Scan for the cell matching the given text and deliver its [X, Y] coordinate at center. 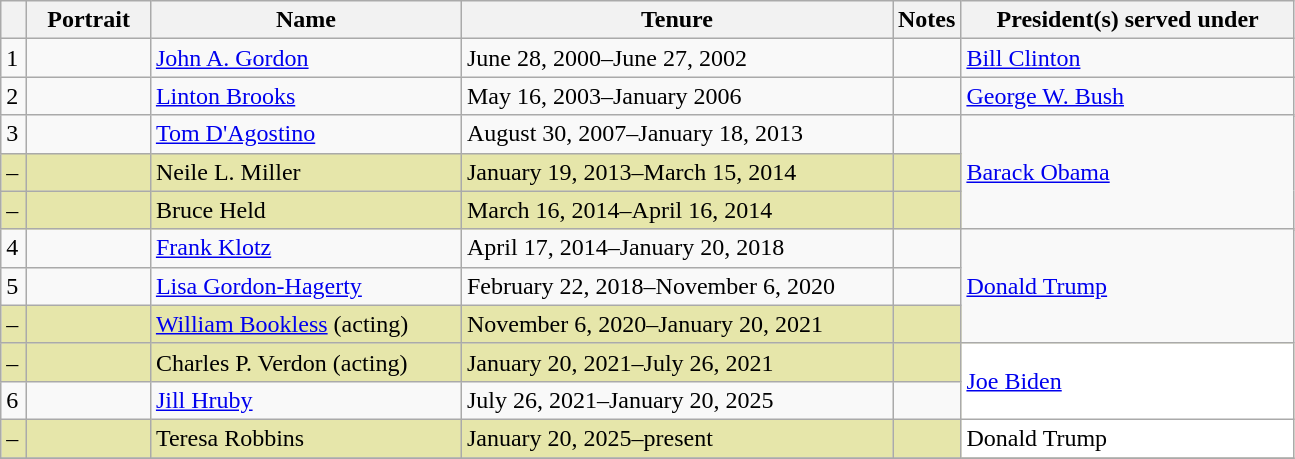
Joe Biden [1128, 381]
5 [14, 286]
Neile L. Miller [306, 172]
February 22, 2018–November 6, 2020 [676, 286]
March 16, 2014–April 16, 2014 [676, 210]
President(s) served under [1128, 20]
Bill Clinton [1128, 58]
January 19, 2013–March 15, 2014 [676, 172]
Linton Brooks [306, 96]
Jill Hruby [306, 400]
Name [306, 20]
November 6, 2020–January 20, 2021 [676, 324]
4 [14, 248]
Tenure [676, 20]
Portrait [89, 20]
Charles P. Verdon (acting) [306, 362]
May 16, 2003–January 2006 [676, 96]
Notes [926, 20]
January 20, 2021–July 26, 2021 [676, 362]
Bruce Held [306, 210]
June 28, 2000–June 27, 2002 [676, 58]
3 [14, 134]
April 17, 2014–January 20, 2018 [676, 248]
George W. Bush [1128, 96]
Tom D'Agostino [306, 134]
Teresa Robbins [306, 438]
John A. Gordon [306, 58]
Barack Obama [1128, 172]
Lisa Gordon-Hagerty [306, 286]
1 [14, 58]
6 [14, 400]
January 20, 2025–present [676, 438]
2 [14, 96]
William Bookless (acting) [306, 324]
Frank Klotz [306, 248]
July 26, 2021–January 20, 2025 [676, 400]
August 30, 2007–January 18, 2013 [676, 134]
